Identify which cell holds the provided text, then report its (X, Y) central coordinate. 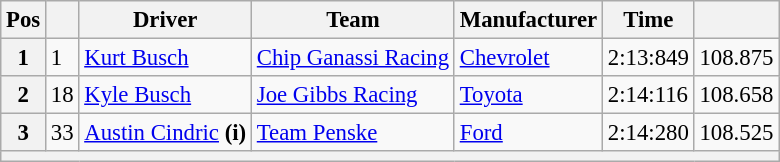
Team Penske (352, 133)
Team (352, 20)
Ford (528, 133)
2 (24, 95)
2:14:116 (649, 95)
Austin Cindric (i) (166, 133)
Toyota (528, 95)
Time (649, 20)
Kurt Busch (166, 58)
3 (24, 133)
2:14:280 (649, 133)
Pos (24, 20)
Chevrolet (528, 58)
108.875 (736, 58)
108.658 (736, 95)
Chip Ganassi Racing (352, 58)
18 (62, 95)
Kyle Busch (166, 95)
Manufacturer (528, 20)
Joe Gibbs Racing (352, 95)
33 (62, 133)
2:13:849 (649, 58)
108.525 (736, 133)
Driver (166, 20)
